Extract the (x, y) coordinate from the center of the cell holding the provided text.  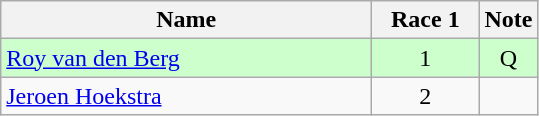
Name (186, 20)
1 (426, 58)
Roy van den Berg (186, 58)
Q (508, 58)
Race 1 (426, 20)
Jeroen Hoekstra (186, 96)
2 (426, 96)
Note (508, 20)
